Search for the cell housing the specified text and yield its (X, Y) center coordinate. 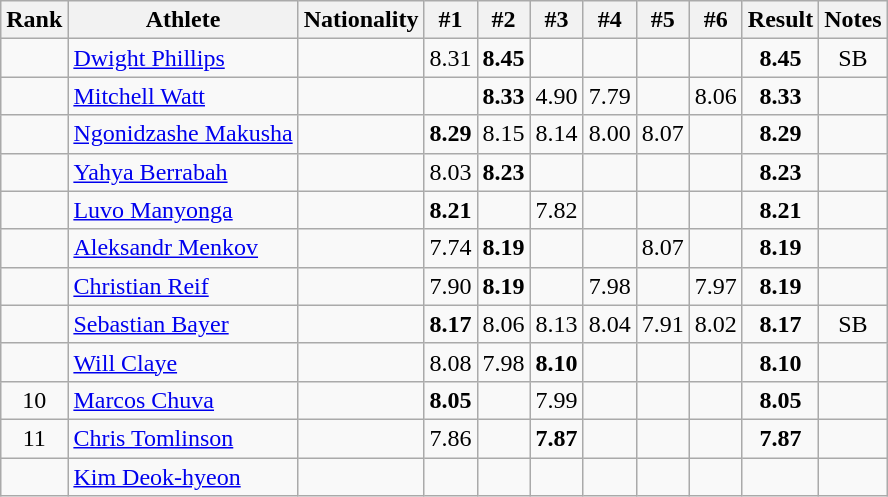
7.90 (450, 286)
8.14 (556, 134)
8.13 (556, 324)
Athlete (183, 20)
7.91 (662, 324)
7.74 (450, 248)
8.02 (716, 324)
Sebastian Bayer (183, 324)
#2 (504, 20)
8.08 (450, 362)
8.31 (450, 58)
Mitchell Watt (183, 96)
11 (34, 438)
Kim Deok-hyeon (183, 477)
7.82 (556, 210)
8.15 (504, 134)
Dwight Phillips (183, 58)
Chris Tomlinson (183, 438)
#3 (556, 20)
Luvo Manyonga (183, 210)
10 (34, 400)
Yahya Berrabah (183, 172)
Ngonidzashe Makusha (183, 134)
8.00 (610, 134)
Result (780, 20)
#6 (716, 20)
Aleksandr Menkov (183, 248)
7.99 (556, 400)
7.79 (610, 96)
Marcos Chuva (183, 400)
#5 (662, 20)
#4 (610, 20)
Will Claye (183, 362)
7.86 (450, 438)
8.03 (450, 172)
Notes (853, 20)
Nationality (361, 20)
Christian Reif (183, 286)
#1 (450, 20)
Rank (34, 20)
8.04 (610, 324)
4.90 (556, 96)
7.97 (716, 286)
